Find where the given text appears and provide that cell's center as [x, y] coordinate. 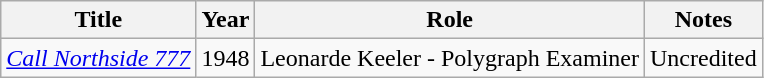
Role [450, 20]
Call Northside 777 [98, 58]
Title [98, 20]
Leonarde Keeler - Polygraph Examiner [450, 58]
Year [226, 20]
Uncredited [703, 58]
Notes [703, 20]
1948 [226, 58]
